Return (x, y) of the center of cell containing provided text 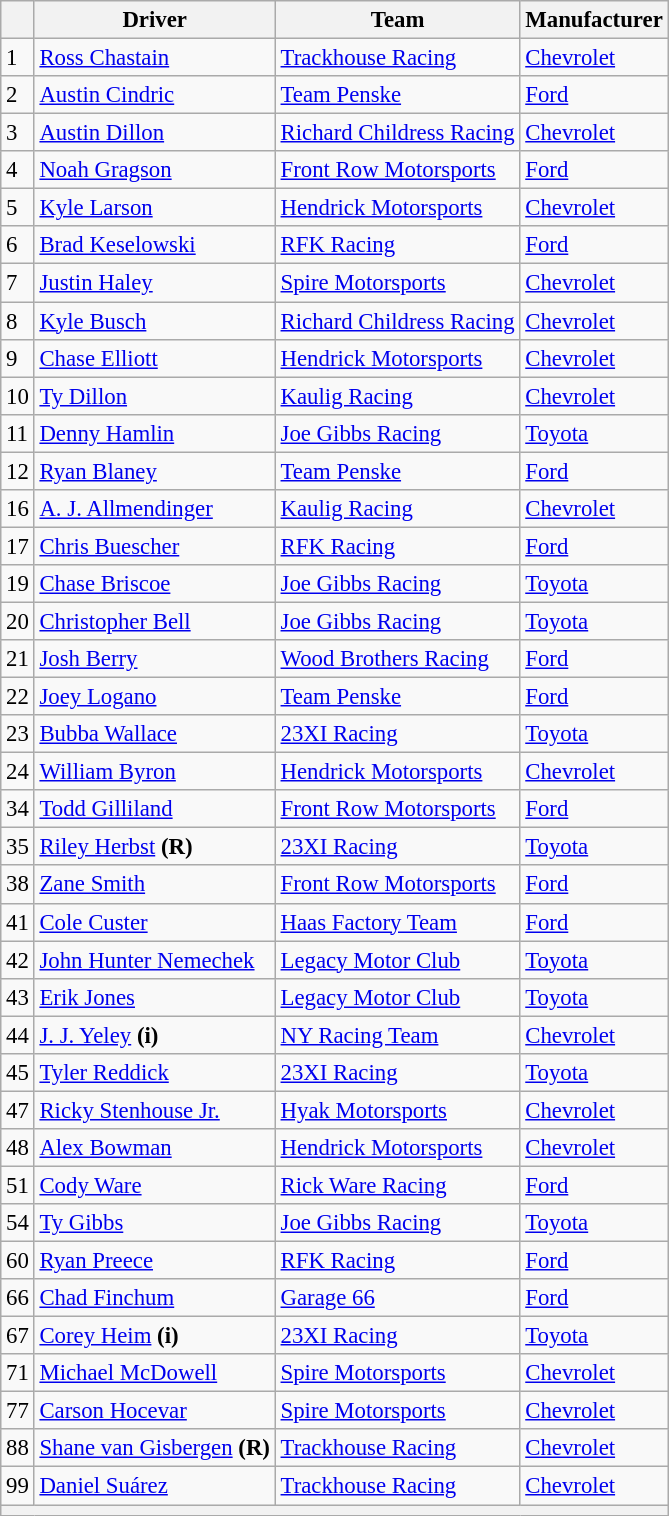
Ty Gibbs (154, 1223)
Tyler Reddick (154, 1073)
Ryan Blaney (154, 471)
16 (18, 509)
Erik Jones (154, 997)
John Hunter Nemechek (154, 960)
Manufacturer (594, 20)
47 (18, 1110)
77 (18, 1411)
Denny Hamlin (154, 433)
22 (18, 697)
Josh Berry (154, 659)
7 (18, 283)
Corey Heim (i) (154, 1336)
44 (18, 1035)
Team (398, 20)
Joey Logano (154, 697)
Alex Bowman (154, 1148)
Hyak Motorsports (398, 1110)
Haas Factory Team (398, 922)
23 (18, 734)
Wood Brothers Racing (398, 659)
Todd Gilliland (154, 809)
38 (18, 885)
60 (18, 1261)
2 (18, 95)
21 (18, 659)
1 (18, 58)
5 (18, 208)
Ty Dillon (154, 396)
12 (18, 471)
99 (18, 1486)
Noah Gragson (154, 170)
Shane van Gisbergen (R) (154, 1449)
34 (18, 809)
45 (18, 1073)
Justin Haley (154, 283)
3 (18, 133)
Kyle Busch (154, 321)
51 (18, 1185)
8 (18, 321)
Chase Elliott (154, 358)
48 (18, 1148)
Rick Ware Racing (398, 1185)
Cody Ware (154, 1185)
35 (18, 847)
66 (18, 1298)
6 (18, 245)
J. J. Yeley (i) (154, 1035)
Chris Buescher (154, 546)
William Byron (154, 772)
10 (18, 396)
Bubba Wallace (154, 734)
41 (18, 922)
24 (18, 772)
11 (18, 433)
Christopher Bell (154, 621)
Austin Cindric (154, 95)
Ricky Stenhouse Jr. (154, 1110)
Cole Custer (154, 922)
Ryan Preece (154, 1261)
42 (18, 960)
20 (18, 621)
43 (18, 997)
4 (18, 170)
19 (18, 584)
9 (18, 358)
Kyle Larson (154, 208)
Garage 66 (398, 1298)
88 (18, 1449)
Michael McDowell (154, 1373)
Chase Briscoe (154, 584)
Riley Herbst (R) (154, 847)
Brad Keselowski (154, 245)
17 (18, 546)
67 (18, 1336)
71 (18, 1373)
Carson Hocevar (154, 1411)
A. J. Allmendinger (154, 509)
Austin Dillon (154, 133)
NY Racing Team (398, 1035)
Driver (154, 20)
Daniel Suárez (154, 1486)
54 (18, 1223)
Chad Finchum (154, 1298)
Zane Smith (154, 885)
Ross Chastain (154, 58)
